Pinpoint the cell where the given text exists, returning its (x, y) midpoint coordinate. 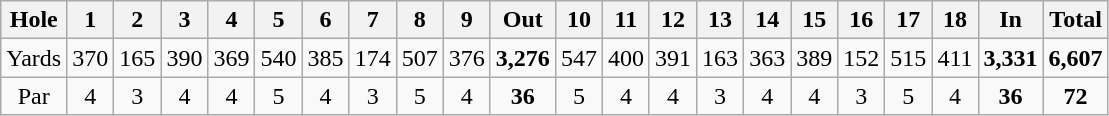
13 (720, 20)
400 (626, 58)
390 (184, 58)
515 (908, 58)
363 (768, 58)
14 (768, 20)
174 (372, 58)
3,331 (1010, 58)
7 (372, 20)
Yards (34, 58)
10 (578, 20)
9 (466, 20)
6 (326, 20)
163 (720, 58)
Total (1076, 20)
In (1010, 20)
507 (420, 58)
Hole (34, 20)
165 (138, 58)
547 (578, 58)
11 (626, 20)
391 (672, 58)
8 (420, 20)
389 (814, 58)
540 (278, 58)
152 (862, 58)
385 (326, 58)
376 (466, 58)
16 (862, 20)
15 (814, 20)
369 (232, 58)
17 (908, 20)
370 (90, 58)
Out (522, 20)
18 (955, 20)
3,276 (522, 58)
6,607 (1076, 58)
411 (955, 58)
1 (90, 20)
12 (672, 20)
Par (34, 96)
72 (1076, 96)
2 (138, 20)
